Scan for the cell matching the given text and deliver its (x, y) coordinate at center. 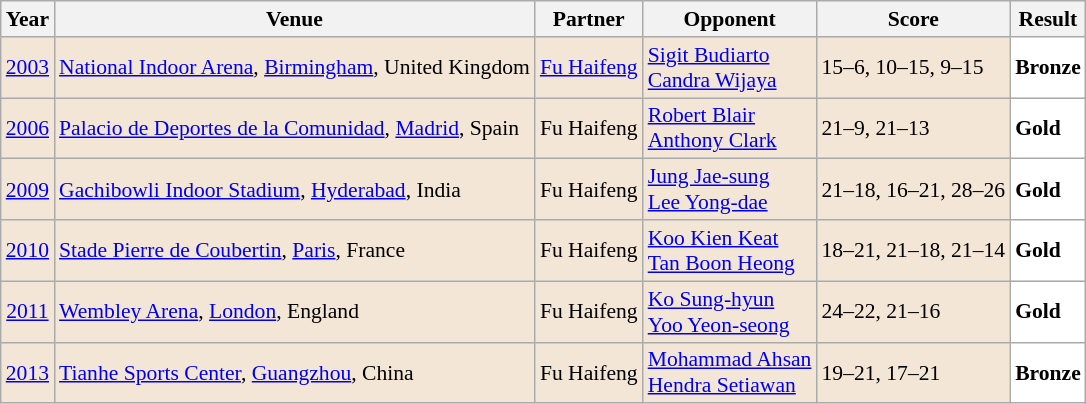
Result (1048, 19)
24–22, 21–16 (913, 312)
2006 (28, 128)
Venue (294, 19)
Mohammad Ahsan Hendra Setiawan (730, 372)
Gachibowli Indoor Stadium, Hyderabad, India (294, 190)
National Indoor Arena, Birmingham, United Kingdom (294, 68)
2013 (28, 372)
18–21, 21–18, 21–14 (913, 250)
Palacio de Deportes de la Comunidad, Madrid, Spain (294, 128)
15–6, 10–15, 9–15 (913, 68)
21–18, 16–21, 28–26 (913, 190)
2003 (28, 68)
Ko Sung-hyun Yoo Yeon-seong (730, 312)
Year (28, 19)
19–21, 17–21 (913, 372)
Tianhe Sports Center, Guangzhou, China (294, 372)
Partner (589, 19)
Stade Pierre de Coubertin, Paris, France (294, 250)
2009 (28, 190)
21–9, 21–13 (913, 128)
Jung Jae-sung Lee Yong-dae (730, 190)
Opponent (730, 19)
2011 (28, 312)
Score (913, 19)
Robert Blair Anthony Clark (730, 128)
2010 (28, 250)
Koo Kien Keat Tan Boon Heong (730, 250)
Sigit Budiarto Candra Wijaya (730, 68)
Wembley Arena, London, England (294, 312)
